Pinpoint the cell where the given text exists, returning its (x, y) midpoint coordinate. 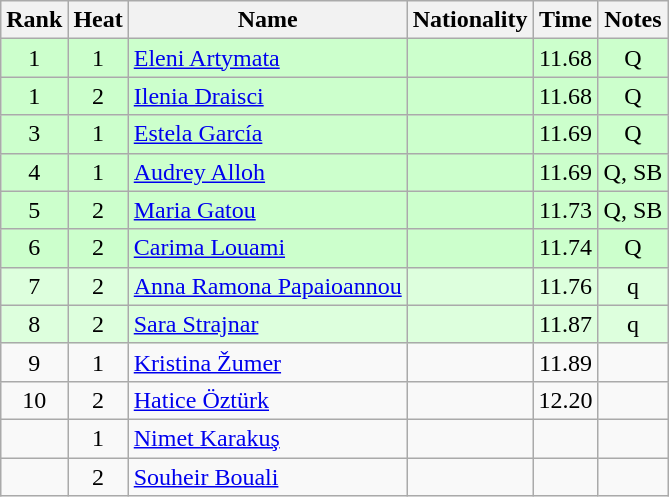
Kristina Žumer (268, 362)
7 (34, 286)
Anna Ramona Papaioannou (268, 286)
12.20 (566, 400)
Nimet Karakuş (268, 438)
11.89 (566, 362)
6 (34, 248)
9 (34, 362)
Sara Strajnar (268, 324)
Ilenia Draisci (268, 96)
8 (34, 324)
Eleni Artymata (268, 58)
Name (268, 20)
Souheir Bouali (268, 477)
Audrey Alloh (268, 172)
Rank (34, 20)
4 (34, 172)
10 (34, 400)
5 (34, 210)
Maria Gatou (268, 210)
Nationality (470, 20)
11.76 (566, 286)
Estela García (268, 134)
Notes (633, 20)
11.87 (566, 324)
Hatice Öztürk (268, 400)
3 (34, 134)
11.73 (566, 210)
Carima Louami (268, 248)
Heat (98, 20)
Time (566, 20)
11.74 (566, 248)
